Identify which cell holds the provided text, then report its [X, Y] central coordinate. 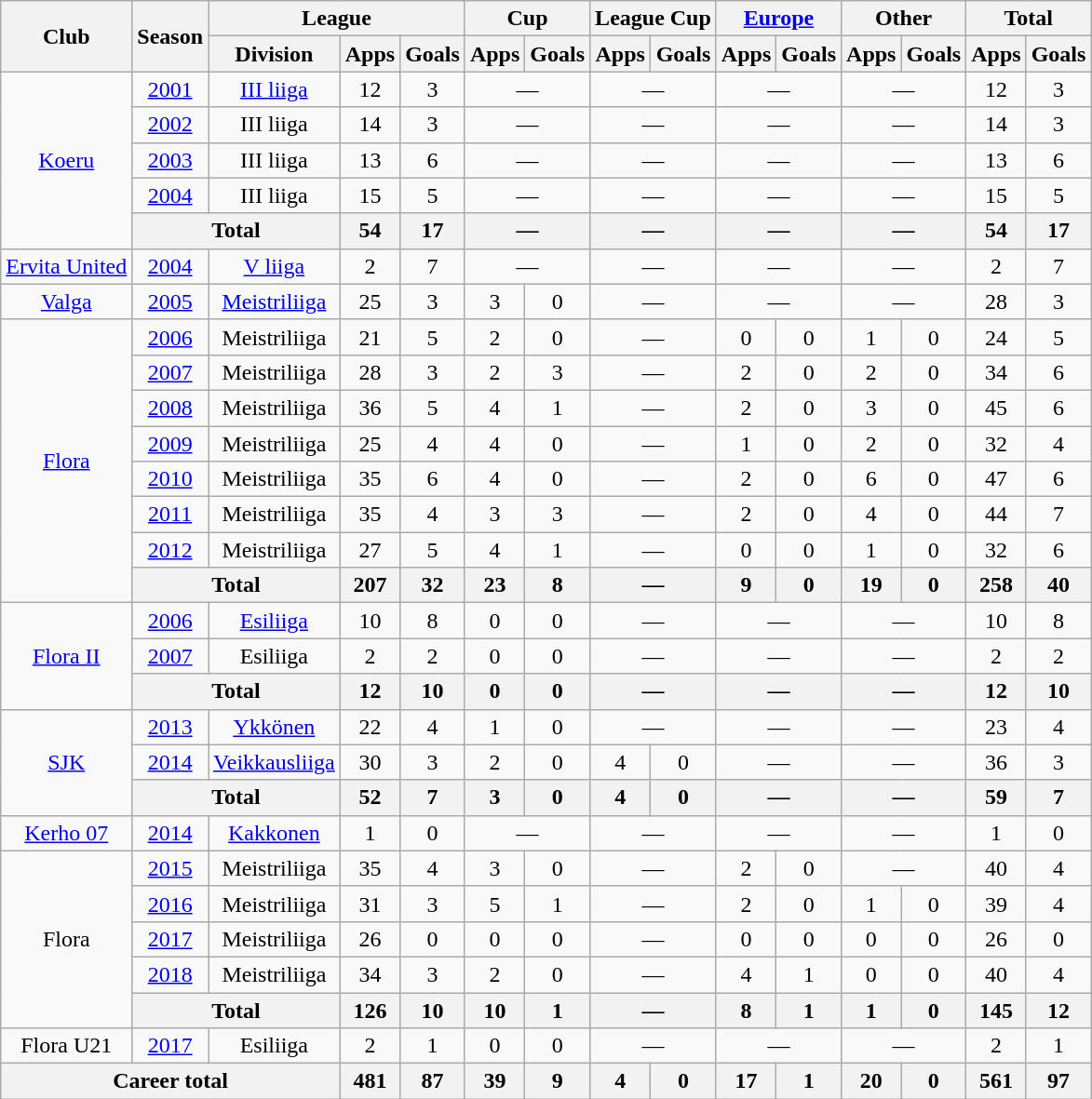
258 [996, 585]
59 [996, 797]
30 [370, 762]
Kerho 07 [67, 833]
League [337, 19]
League Cup [654, 19]
Koeru [67, 160]
97 [1058, 1081]
2010 [170, 479]
27 [370, 550]
Veikkausliiga [275, 762]
Other [904, 19]
20 [871, 1081]
561 [996, 1081]
19 [871, 585]
SJK [67, 762]
2016 [170, 904]
87 [433, 1081]
207 [370, 585]
2008 [170, 408]
481 [370, 1081]
2018 [170, 974]
145 [996, 1010]
126 [370, 1010]
2001 [170, 89]
Valga [67, 302]
Division [275, 54]
2015 [170, 868]
2002 [170, 125]
Flora II [67, 656]
Europe [778, 19]
Flora U21 [67, 1046]
Season [170, 36]
Club [67, 36]
Kakkonen [275, 833]
2003 [170, 160]
2011 [170, 515]
Ervita United [67, 266]
2013 [170, 727]
V liiga [275, 266]
31 [370, 904]
22 [370, 727]
Ykkönen [275, 727]
24 [996, 337]
47 [996, 479]
2005 [170, 302]
52 [370, 797]
44 [996, 515]
45 [996, 408]
2009 [170, 444]
21 [370, 337]
Cup [527, 19]
Career total [170, 1081]
2012 [170, 550]
